Capture the cell that displays the provided text and extract its (X, Y) central coordinate. 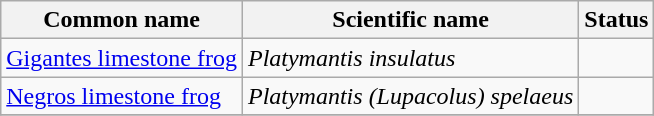
Platymantis (Lupacolus) spelaeus (410, 96)
Platymantis insulatus (410, 58)
Scientific name (410, 20)
Common name (122, 20)
Gigantes limestone frog (122, 58)
Status (616, 20)
Negros limestone frog (122, 96)
